Scan for the cell matching the given text and deliver its [x, y] coordinate at center. 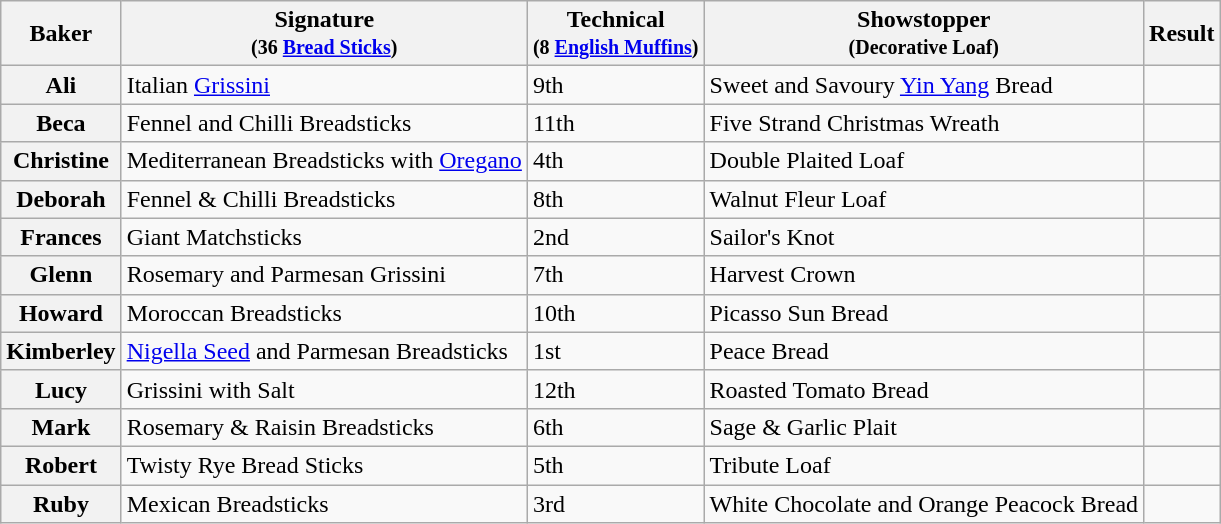
White Chocolate and Orange Peacock Bread [924, 503]
Picasso Sun Bread [924, 313]
Five Strand Christmas Wreath [924, 123]
Frances [61, 237]
Result [1182, 34]
8th [616, 199]
Showstopper(Decorative Loaf) [924, 34]
Christine [61, 161]
Signature(36 Bread Sticks) [324, 34]
9th [616, 85]
Grissini with Salt [324, 389]
Rosemary and Parmesan Grissini [324, 275]
Kimberley [61, 351]
Beca [61, 123]
Peace Bread [924, 351]
Howard [61, 313]
Rosemary & Raisin Breadsticks [324, 427]
12th [616, 389]
4th [616, 161]
Double Plaited Loaf [924, 161]
Ruby [61, 503]
Technical(8 English Muffins) [616, 34]
Deborah [61, 199]
Robert [61, 465]
Tribute Loaf [924, 465]
6th [616, 427]
Italian Grissini [324, 85]
5th [616, 465]
11th [616, 123]
Roasted Tomato Bread [924, 389]
Lucy [61, 389]
Ali [61, 85]
10th [616, 313]
3rd [616, 503]
Twisty Rye Bread Sticks [324, 465]
Walnut Fleur Loaf [924, 199]
Fennel and Chilli Breadsticks [324, 123]
Giant Matchsticks [324, 237]
1st [616, 351]
Nigella Seed and Parmesan Breadsticks [324, 351]
Fennel & Chilli Breadsticks [324, 199]
Mexican Breadsticks [324, 503]
2nd [616, 237]
Moroccan Breadsticks [324, 313]
Glenn [61, 275]
Harvest Crown [924, 275]
7th [616, 275]
Sage & Garlic Plait [924, 427]
Mediterranean Breadsticks with Oregano [324, 161]
Baker [61, 34]
Mark [61, 427]
Sweet and Savoury Yin Yang Bread [924, 85]
Sailor's Knot [924, 237]
